Provide the [X, Y] coordinate of the cell's center where the given text is located.  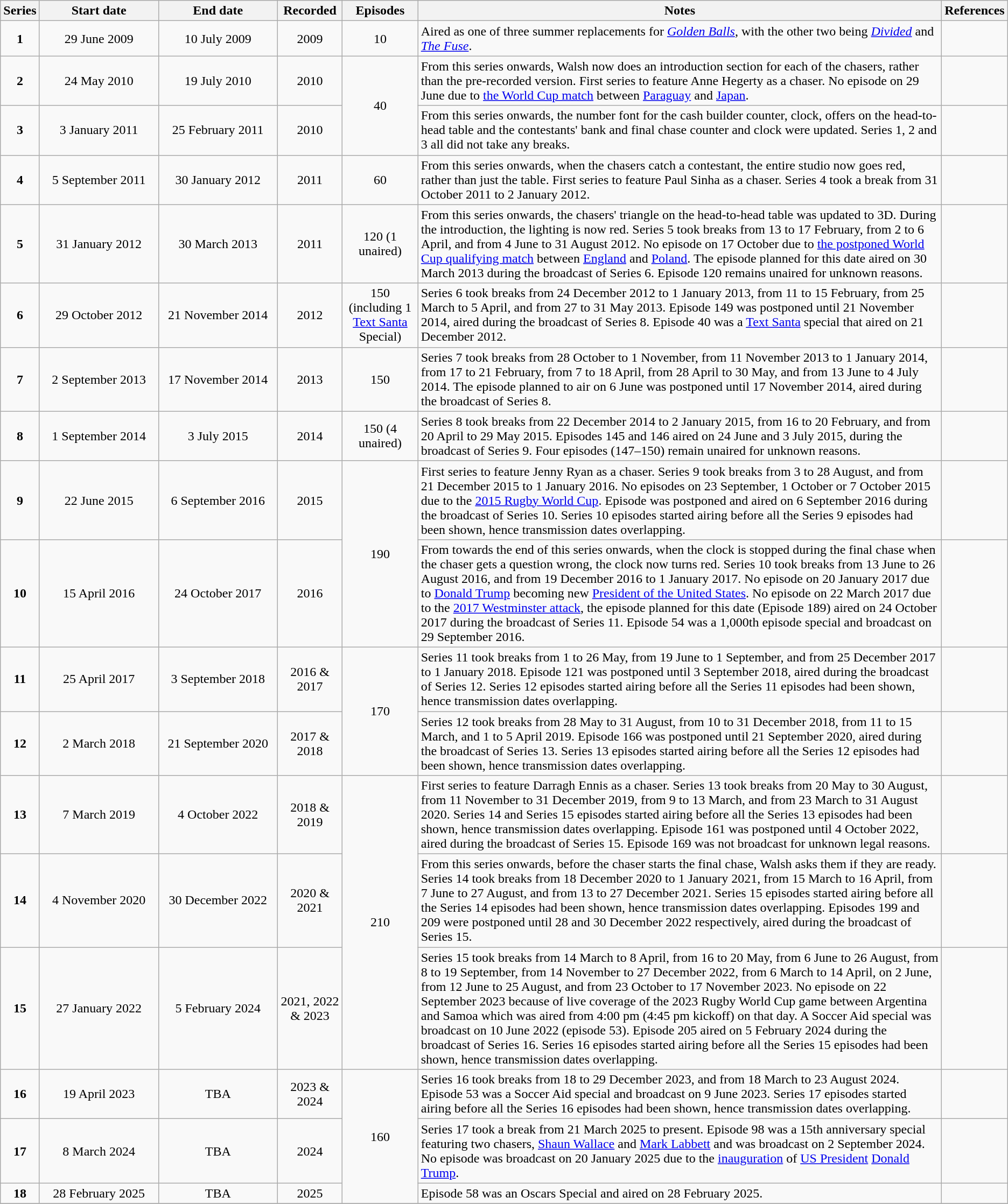
31 January 2012 [99, 244]
22 June 2015 [99, 500]
Series [20, 11]
18 [20, 1193]
3 January 2011 [99, 130]
2 [20, 81]
30 December 2022 [218, 901]
210 [380, 923]
28 February 2025 [99, 1193]
15 April 2016 [99, 593]
5 September 2011 [99, 180]
11 [20, 679]
27 January 2022 [99, 1009]
17 November 2014 [218, 379]
19 July 2010 [218, 81]
2020 & 2021 [310, 901]
5 [20, 244]
25 April 2017 [99, 679]
2015 [310, 500]
24 October 2017 [218, 593]
2016 & 2017 [310, 679]
2018 & 2019 [310, 815]
3 September 2018 [218, 679]
2009 [310, 39]
2014 [310, 436]
2025 [310, 1193]
2013 [310, 379]
End date [218, 11]
29 October 2012 [99, 315]
4 November 2020 [99, 901]
30 March 2013 [218, 244]
160 [380, 1137]
14 [20, 901]
60 [380, 180]
9 [20, 500]
24 May 2010 [99, 81]
2024 [310, 1151]
Episodes [380, 11]
2 September 2013 [99, 379]
6 [20, 315]
150 (4 unaired) [380, 436]
References [975, 11]
7 [20, 379]
10 July 2009 [218, 39]
3 July 2015 [218, 436]
19 April 2023 [99, 1094]
1 September 2014 [99, 436]
7 March 2019 [99, 815]
12 [20, 744]
8 March 2024 [99, 1151]
Notes [680, 11]
5 February 2024 [218, 1009]
120 (1 unaired) [380, 244]
Recorded [310, 11]
13 [20, 815]
29 June 2009 [99, 39]
16 [20, 1094]
3 [20, 130]
Start date [99, 11]
Aired as one of three summer replacements for Golden Balls, with the other two being Divided and The Fuse. [680, 39]
17 [20, 1151]
2012 [310, 315]
8 [20, 436]
2021, 2022 & 2023 [310, 1009]
2 March 2018 [99, 744]
150 (including 1 Text Santa Special) [380, 315]
6 September 2016 [218, 500]
2017 & 2018 [310, 744]
2023 & 2024 [310, 1094]
21 September 2020 [218, 744]
2016 [310, 593]
30 January 2012 [218, 180]
150 [380, 379]
170 [380, 711]
1 [20, 39]
25 February 2011 [218, 130]
190 [380, 554]
21 November 2014 [218, 315]
15 [20, 1009]
4 October 2022 [218, 815]
4 [20, 180]
Episode 58 was an Oscars Special and aired on 28 February 2025. [680, 1193]
40 [380, 105]
